Return [x, y] of the center of cell containing provided text 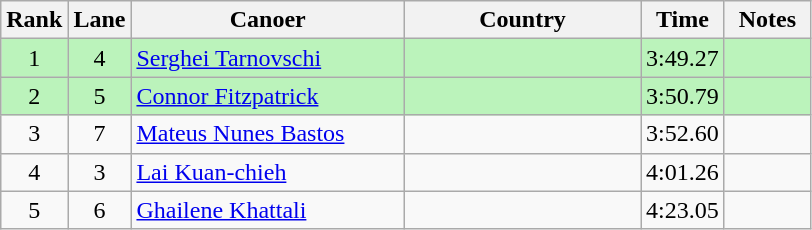
7 [100, 134]
Serghei Tarnovschi [268, 58]
Connor Fitzpatrick [268, 96]
Lane [100, 20]
1 [34, 58]
Country [522, 20]
Ghailene Khattali [268, 210]
Rank [34, 20]
3:50.79 [683, 96]
Notes [767, 20]
4:23.05 [683, 210]
Lai Kuan-chieh [268, 172]
Time [683, 20]
Mateus Nunes Bastos [268, 134]
6 [100, 210]
3:52.60 [683, 134]
3:49.27 [683, 58]
Canoer [268, 20]
2 [34, 96]
4:01.26 [683, 172]
